Pinpoint the cell where the given text exists, returning its (X, Y) midpoint coordinate. 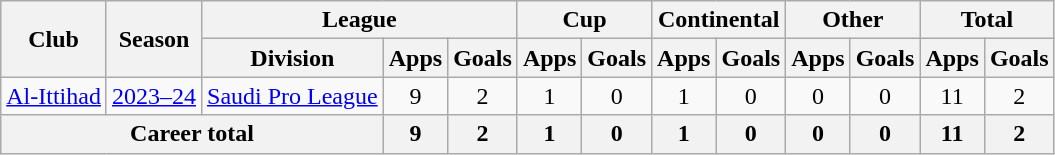
Al-Ittihad (54, 96)
Cup (584, 20)
Division (293, 58)
Saudi Pro League (293, 96)
League (360, 20)
Other (853, 20)
Continental (719, 20)
Season (154, 39)
Club (54, 39)
Total (987, 20)
Career total (192, 134)
2023–24 (154, 96)
